Return the (X, Y) coordinate for the center point of the cell that contains the specified text.  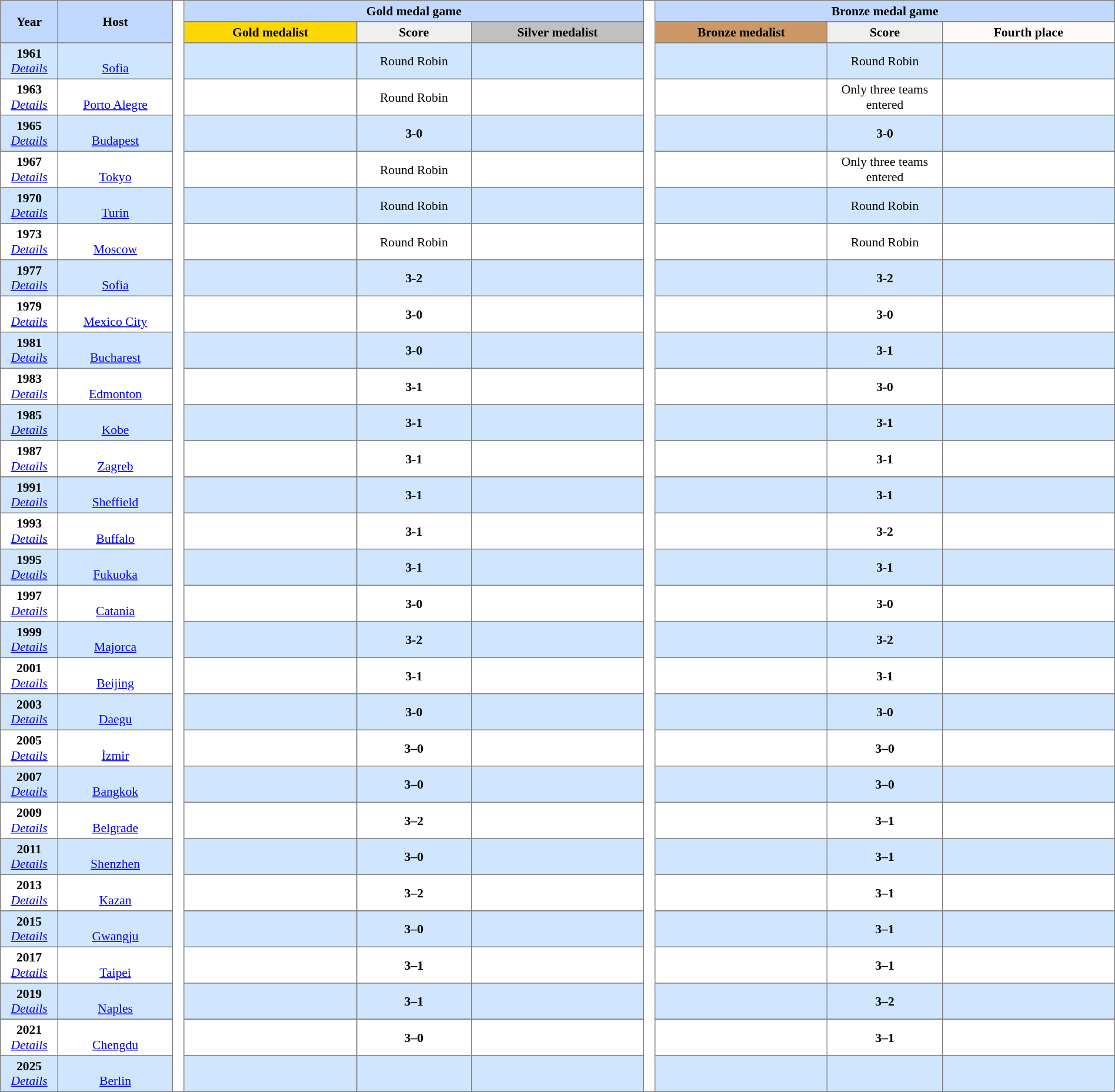
Shenzhen (115, 857)
Belgrade (115, 820)
Mexico City (115, 314)
2015Details (29, 929)
2005Details (29, 748)
1993Details (29, 531)
1987Details (29, 459)
Beijing (115, 676)
2021Details (29, 1037)
1967Details (29, 169)
2025Details (29, 1074)
1983Details (29, 386)
1985Details (29, 423)
Sheffield (115, 495)
1981Details (29, 350)
Tokyo (115, 169)
2011Details (29, 857)
2017Details (29, 965)
Bucharest (115, 350)
Edmonton (115, 386)
Silver medalist (557, 32)
1965Details (29, 133)
1991Details (29, 495)
Year (29, 22)
Kobe (115, 423)
Berlin (115, 1074)
Gwangju (115, 929)
Bangkok (115, 784)
2009Details (29, 820)
Majorca (115, 640)
1977Details (29, 278)
Fukuoka (115, 567)
Daegu (115, 712)
2013Details (29, 893)
Naples (115, 1001)
Fourth place (1028, 32)
1997Details (29, 603)
1995Details (29, 567)
2019Details (29, 1001)
2001Details (29, 676)
Bronze medalist (741, 32)
Porto Alegre (115, 97)
1973Details (29, 242)
2003Details (29, 712)
Bronze medal game (884, 11)
Budapest (115, 133)
Turin (115, 206)
İzmir (115, 748)
1963Details (29, 97)
Moscow (115, 242)
1999Details (29, 640)
Zagreb (115, 459)
1961Details (29, 61)
Chengdu (115, 1037)
Buffalo (115, 531)
Host (115, 22)
Kazan (115, 893)
1979Details (29, 314)
Taipei (115, 965)
2007Details (29, 784)
1970Details (29, 206)
Catania (115, 603)
Gold medal game (414, 11)
Gold medalist (271, 32)
